Determine the [X, Y] coordinate at the center of the cell enclosing the given text.  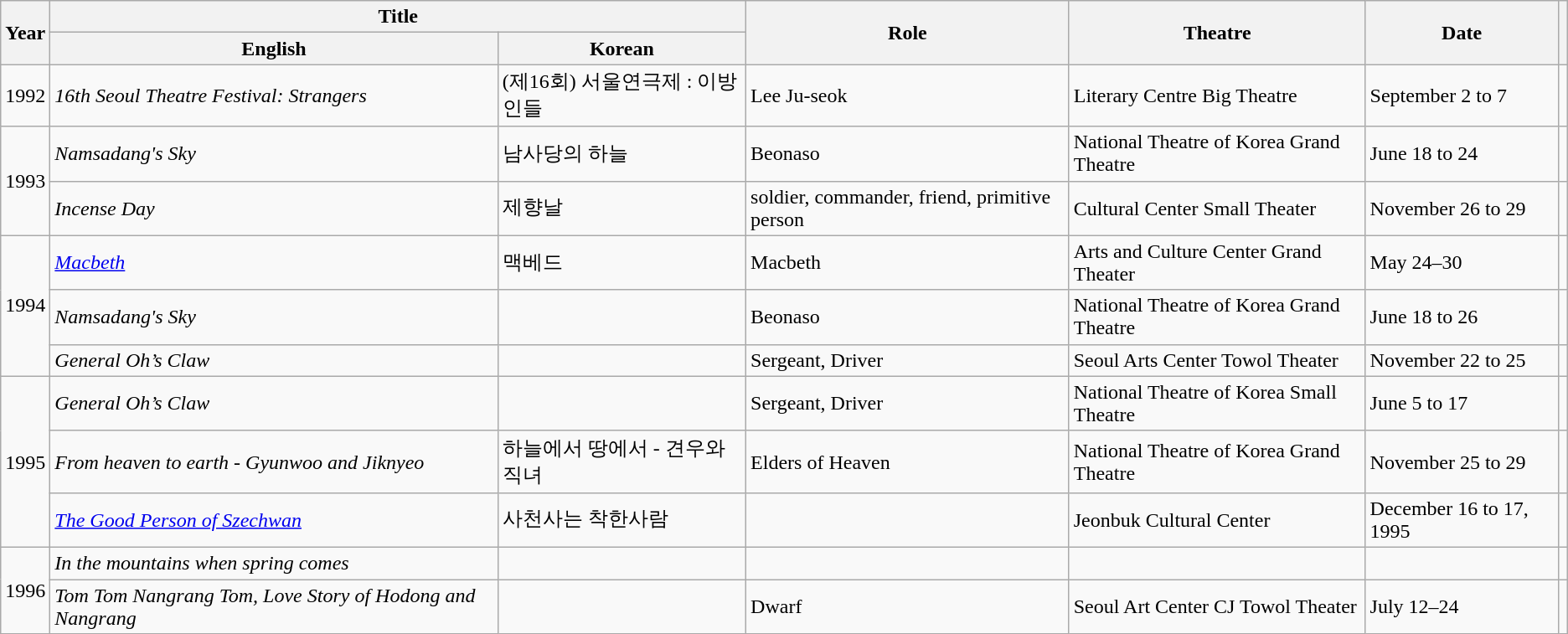
June 5 to 17 [1462, 404]
December 16 to 17, 1995 [1462, 519]
May 24–30 [1462, 263]
1994 [25, 306]
Arts and Culture Center Grand Theater [1217, 263]
September 2 to 7 [1462, 95]
June 18 to 26 [1462, 317]
맥베드 [622, 263]
Seoul Arts Center Towol Theater [1217, 360]
1993 [25, 181]
November 25 to 29 [1462, 461]
Seoul Art Center CJ Towol Theater [1217, 606]
1995 [25, 461]
Theatre [1217, 33]
Dwarf [908, 606]
제향날 [622, 208]
The Good Person of Szechwan [274, 519]
1996 [25, 590]
Literary Centre Big Theatre [1217, 95]
Date [1462, 33]
November 22 to 25 [1462, 360]
Cultural Center Small Theater [1217, 208]
November 26 to 29 [1462, 208]
soldier, commander, friend, primitive person [908, 208]
Title [399, 17]
From heaven to earth - Gyunwoo and Jiknyeo [274, 461]
June 18 to 24 [1462, 154]
1992 [25, 95]
Role [908, 33]
July 12–24 [1462, 606]
Korean [622, 49]
16th Seoul Theatre Festival: Strangers [274, 95]
남사당의 하늘 [622, 154]
하늘에서 땅에서 - 견우와 직녀 [622, 461]
(제16회) 서울연극제 : 이방인들 [622, 95]
Incense Day [274, 208]
Tom Tom Nangrang Tom, Love Story of Hodong and Nangrang [274, 606]
National Theatre of Korea Small Theatre [1217, 404]
Jeonbuk Cultural Center [1217, 519]
Year [25, 33]
English [274, 49]
사천사는 착한사람 [622, 519]
Lee Ju-seok [908, 95]
Elders of Heaven [908, 461]
In the mountains when spring comes [274, 563]
